Determine the (x, y) coordinate at the center of the cell enclosing the given text.  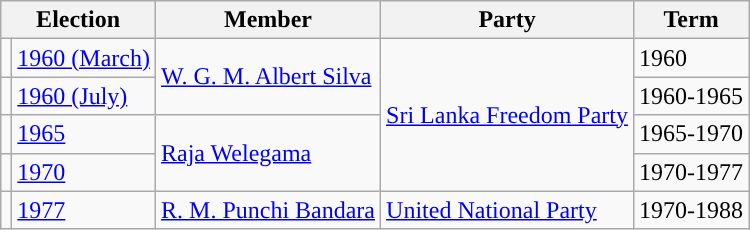
1960 (July) (84, 96)
Term (692, 20)
1970-1988 (692, 210)
R. M. Punchi Bandara (268, 210)
W. G. M. Albert Silva (268, 77)
1960 (692, 58)
1977 (84, 210)
Member (268, 20)
1970-1977 (692, 172)
United National Party (508, 210)
Election (78, 20)
1965 (84, 134)
1970 (84, 172)
1965-1970 (692, 134)
Sri Lanka Freedom Party (508, 115)
1960 (March) (84, 58)
1960-1965 (692, 96)
Raja Welegama (268, 153)
Party (508, 20)
